Detect which cell encompasses the target text, then output its (X, Y) center coordinate. 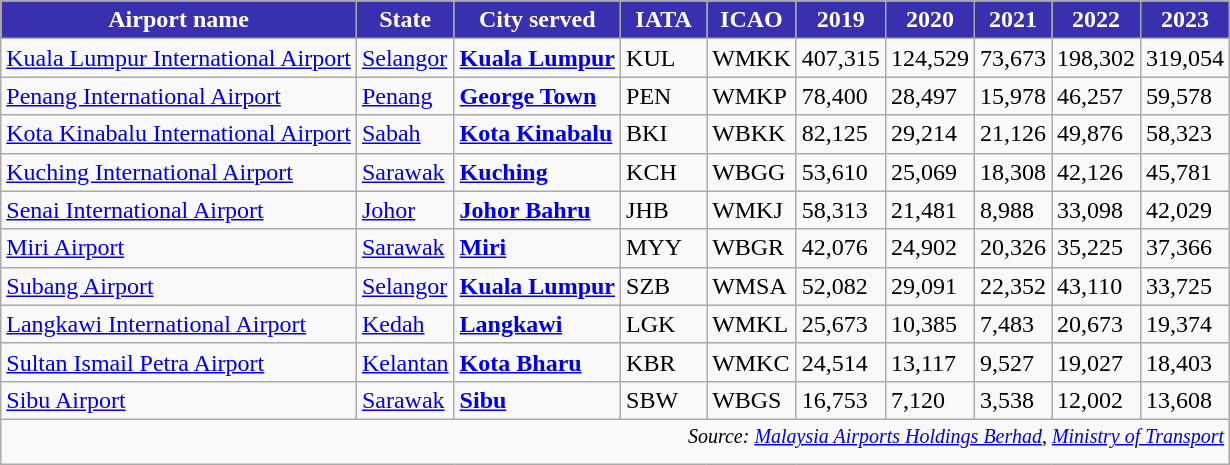
45,781 (1186, 172)
21,481 (930, 210)
MYY (664, 248)
Kedah (405, 324)
2022 (1096, 20)
Penang International Airport (179, 96)
53,610 (840, 172)
Sultan Ismail Petra Airport (179, 362)
WMKC (752, 362)
24,902 (930, 248)
29,214 (930, 134)
20,326 (1012, 248)
58,313 (840, 210)
16,753 (840, 400)
IATA (664, 20)
15,978 (1012, 96)
Johor (405, 210)
7,483 (1012, 324)
78,400 (840, 96)
Kelantan (405, 362)
58,323 (1186, 134)
SBW (664, 400)
Senai International Airport (179, 210)
George Town (537, 96)
73,673 (1012, 58)
13,117 (930, 362)
Sabah (405, 134)
18,403 (1186, 362)
2020 (930, 20)
Johor Bahru (537, 210)
Source: Malaysia Airports Holdings Berhad, Ministry of Transport (616, 442)
7,120 (930, 400)
Sibu Airport (179, 400)
9,527 (1012, 362)
BKI (664, 134)
Kota Kinabalu International Airport (179, 134)
21,126 (1012, 134)
2023 (1186, 20)
42,029 (1186, 210)
Kota Bharu (537, 362)
42,076 (840, 248)
State (405, 20)
33,725 (1186, 286)
319,054 (1186, 58)
407,315 (840, 58)
ICAO (752, 20)
WMKL (752, 324)
20,673 (1096, 324)
10,385 (930, 324)
Kota Kinabalu (537, 134)
LGK (664, 324)
8,988 (1012, 210)
WMKP (752, 96)
24,514 (840, 362)
59,578 (1186, 96)
WBGS (752, 400)
28,497 (930, 96)
37,366 (1186, 248)
35,225 (1096, 248)
2021 (1012, 20)
Kuala Lumpur International Airport (179, 58)
42,126 (1096, 172)
Miri (537, 248)
KBR (664, 362)
49,876 (1096, 134)
12,002 (1096, 400)
Kuching International Airport (179, 172)
Langkawi (537, 324)
43,110 (1096, 286)
Penang (405, 96)
22,352 (1012, 286)
KUL (664, 58)
WBKK (752, 134)
29,091 (930, 286)
WBGR (752, 248)
WMKJ (752, 210)
25,069 (930, 172)
WMSA (752, 286)
KCH (664, 172)
SZB (664, 286)
19,027 (1096, 362)
13,608 (1186, 400)
46,257 (1096, 96)
19,374 (1186, 324)
124,529 (930, 58)
JHB (664, 210)
PEN (664, 96)
82,125 (840, 134)
WBGG (752, 172)
25,673 (840, 324)
WMKK (752, 58)
18,308 (1012, 172)
City served (537, 20)
Miri Airport (179, 248)
2019 (840, 20)
52,082 (840, 286)
Kuching (537, 172)
198,302 (1096, 58)
33,098 (1096, 210)
Subang Airport (179, 286)
Airport name (179, 20)
Sibu (537, 400)
Langkawi International Airport (179, 324)
3,538 (1012, 400)
